Identify which cell holds the provided text, then report its (x, y) central coordinate. 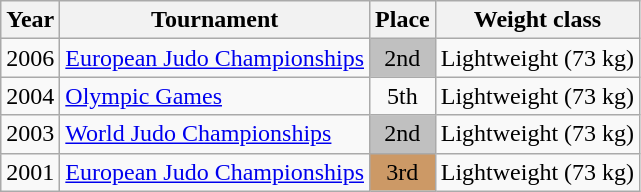
2004 (30, 96)
World Judo Championships (215, 134)
2001 (30, 172)
Olympic Games (215, 96)
Year (30, 20)
5th (403, 96)
Weight class (537, 20)
2003 (30, 134)
3rd (403, 172)
2006 (30, 58)
Place (403, 20)
Tournament (215, 20)
